Return (x, y) of the center of cell containing provided text 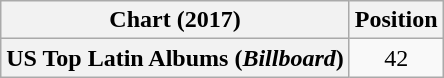
US Top Latin Albums (Billboard) (176, 58)
Chart (2017) (176, 20)
Position (396, 20)
42 (396, 58)
